Identify which cell holds the provided text, then report its [X, Y] central coordinate. 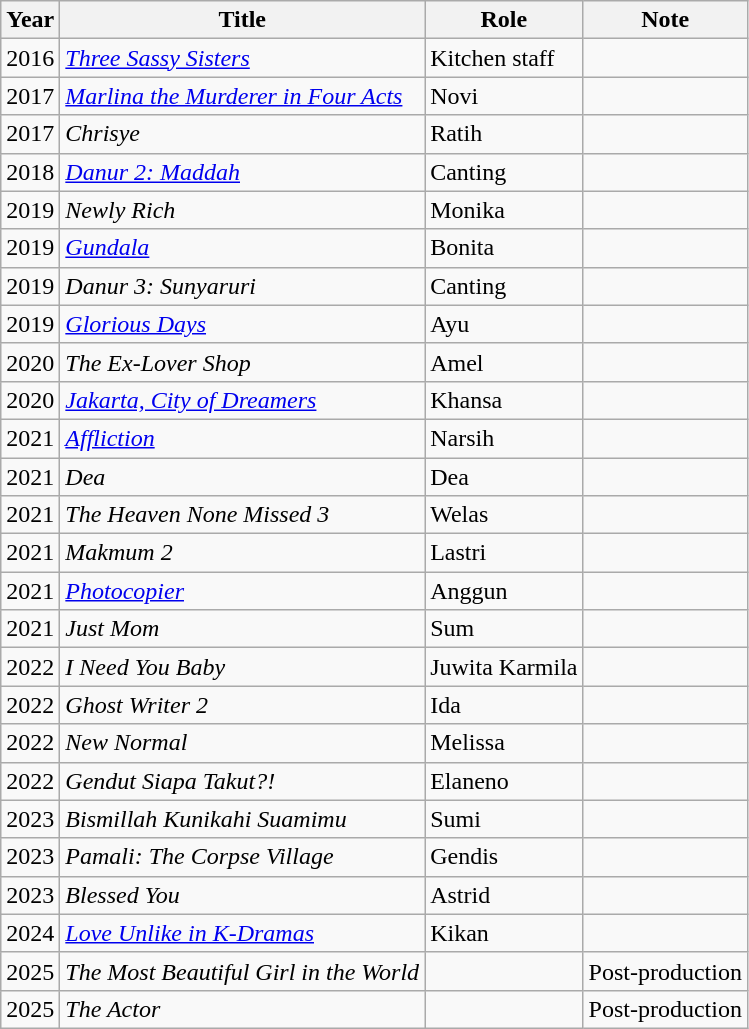
New Normal [242, 743]
Danur 2: Maddah [242, 172]
The Heaven None Missed 3 [242, 515]
Bismillah Kunikahi Suamimu [242, 819]
Ratih [504, 134]
Anggun [504, 591]
Blessed You [242, 895]
Elaneno [504, 781]
Gundala [242, 248]
Gendis [504, 857]
Photocopier [242, 591]
Jakarta, City of Dreamers [242, 400]
Sumi [504, 819]
Gendut Siapa Takut?! [242, 781]
Makmum 2 [242, 553]
Welas [504, 515]
I Need You Baby [242, 667]
Glorious Days [242, 324]
Danur 3: Sunyaruri [242, 286]
Narsih [504, 438]
2024 [30, 933]
Pamali: The Corpse Village [242, 857]
Love Unlike in K-Dramas [242, 933]
Chrisye [242, 134]
Lastri [504, 553]
Melissa [504, 743]
Sum [504, 629]
Juwita Karmila [504, 667]
The Ex-Lover Shop [242, 362]
Kikan [504, 933]
The Most Beautiful Girl in the World [242, 971]
Marlina the Murderer in Four Acts [242, 96]
Ida [504, 705]
Note [665, 20]
Astrid [504, 895]
The Actor [242, 1009]
Newly Rich [242, 210]
Kitchen staff [504, 58]
2016 [30, 58]
Year [30, 20]
Bonita [504, 248]
Amel [504, 362]
Monika [504, 210]
Novi [504, 96]
Three Sassy Sisters [242, 58]
2018 [30, 172]
Affliction [242, 438]
Just Mom [242, 629]
Role [504, 20]
Khansa [504, 400]
Ghost Writer 2 [242, 705]
Ayu [504, 324]
Title [242, 20]
